Find where the given text appears and provide that cell's center as [X, Y] coordinate. 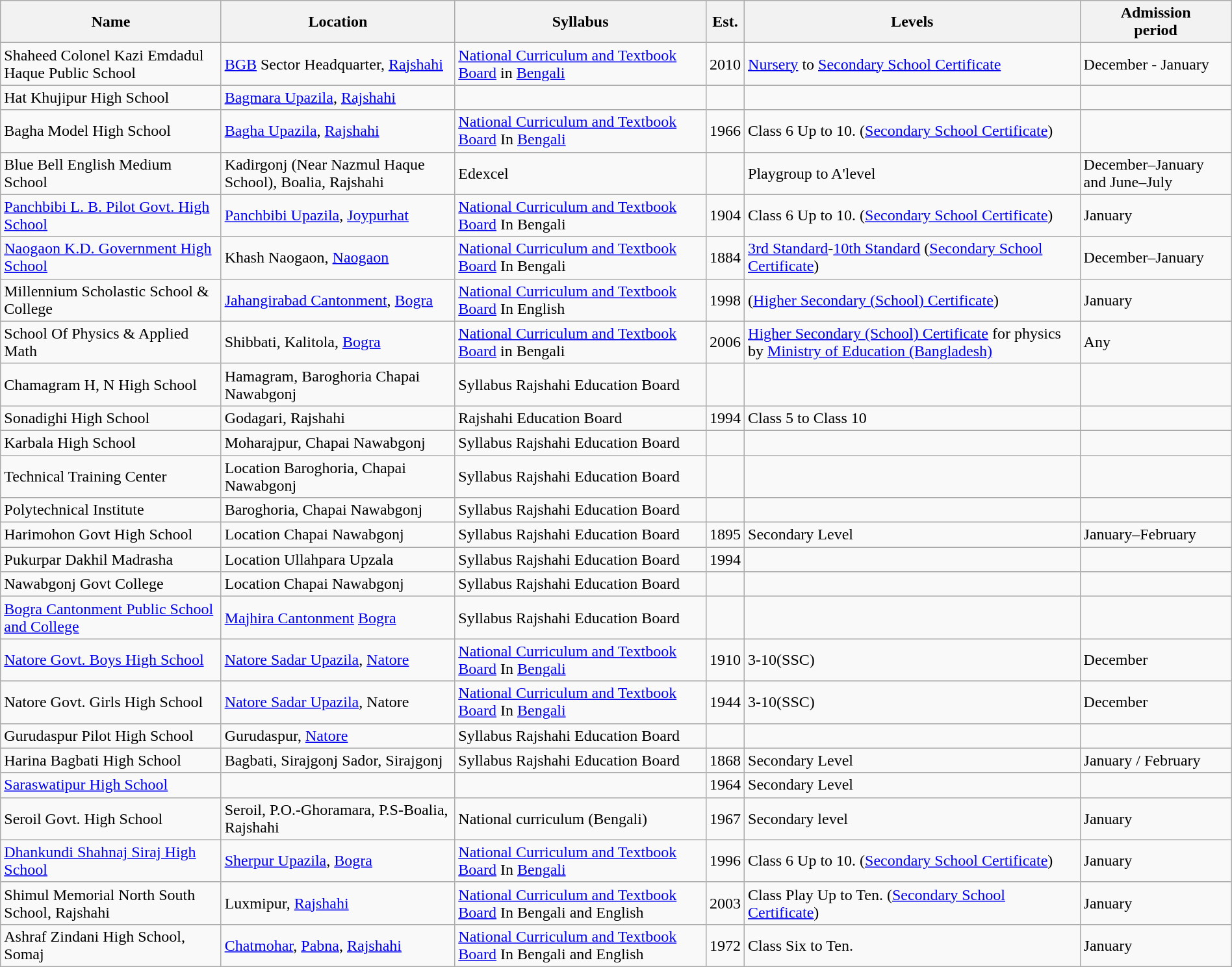
Higher Secondary (School) Certificate for physics by Ministry of Education (Bangladesh) [912, 342]
Dhankundi Shahnaj Siraj High School [110, 860]
Bogra Cantonment Public School and College [110, 617]
Natore Govt. Boys High School [110, 660]
Ashraf Zindani High School, Somaj [110, 945]
Shaheed Colonel Kazi Emdadul Haque Public School [110, 64]
Bagha Model High School [110, 131]
Khash Naogaon, Naogaon [338, 257]
Shibbati, Kalitola, Bogra [338, 342]
January–February [1155, 535]
Jahangirabad Cantonment, Bogra [338, 300]
Natore Govt. Girls High School [110, 702]
1996 [725, 860]
3rd Standard-10th Standard (Secondary School Certificate) [912, 257]
Class 5 to Class 10 [912, 418]
Moharajpur, Chapai Nawabgonj [338, 443]
Any [1155, 342]
Bagmara Upazila, Rajshahi [338, 97]
1944 [725, 702]
Class Six to Ten. [912, 945]
Gurudaspur, Natore [338, 736]
2010 [725, 64]
Seroil Govt. High School [110, 819]
1884 [725, 257]
Levels [912, 22]
Luxmipur, Rajshahi [338, 903]
December–January [1155, 257]
December–January and June–July [1155, 173]
Millennium Scholastic School & College [110, 300]
1868 [725, 760]
BGB Sector Headquarter, Rajshahi [338, 64]
Godagari, Rajshahi [338, 418]
1964 [725, 785]
Karbala High School [110, 443]
Admissionperiod [1155, 22]
National Curriculum and Textbook Board In English [581, 300]
Naogaon K.D. Government High School [110, 257]
Rajshahi Education Board [581, 418]
Location [338, 22]
1910 [725, 660]
1966 [725, 131]
December - January [1155, 64]
School Of Physics & Applied Math [110, 342]
Class Play Up to Ten. (Secondary School Certificate) [912, 903]
Seroil, P.O.-Ghoramara, P.S-Boalia, Rajshahi [338, 819]
National curriculum (Bengali) [581, 819]
Secondary level [912, 819]
Harimohon Govt High School [110, 535]
Bagbati, Sirajgonj Sador, Sirajgonj [338, 760]
1904 [725, 216]
January / February [1155, 760]
Est. [725, 22]
(Higher Secondary (School) Certificate) [912, 300]
Chamagram H, N High School [110, 385]
1998 [725, 300]
Sonadighi High School [110, 418]
Chatmohar, Pabna, Rajshahi [338, 945]
Majhira Cantonment Bogra [338, 617]
Gurudaspur Pilot High School [110, 736]
Baroghoria, Chapai Nawabgonj [338, 510]
Location Ullahpara Upzala [338, 560]
Saraswatipur High School [110, 785]
Edexcel [581, 173]
Location Baroghoria, Chapai Nawabgonj [338, 476]
Syllabus [581, 22]
Blue Bell English Medium School [110, 173]
Name [110, 22]
2006 [725, 342]
1972 [725, 945]
Pukurpar Dakhil Madrasha [110, 560]
1895 [725, 535]
Hat Khujipur High School [110, 97]
2003 [725, 903]
Technical Training Center [110, 476]
Nawabgonj Govt College [110, 584]
Panchbibi Upazila, Joypurhat [338, 216]
Harina Bagbati High School [110, 760]
Nursery to Secondary School Certificate [912, 64]
Sherpur Upazila, Bogra [338, 860]
Polytechnical Institute [110, 510]
Playgroup to A'level [912, 173]
Bagha Upazila, Rajshahi [338, 131]
Shimul Memorial North South School, Rajshahi [110, 903]
Hamagram, Baroghoria Chapai Nawabgonj [338, 385]
Panchbibi L. B. Pilot Govt. High School [110, 216]
Kadirgonj (Near Nazmul Haque School), Boalia, Rajshahi [338, 173]
1967 [725, 819]
